Find where the given text appears and provide that cell's center as [x, y] coordinate. 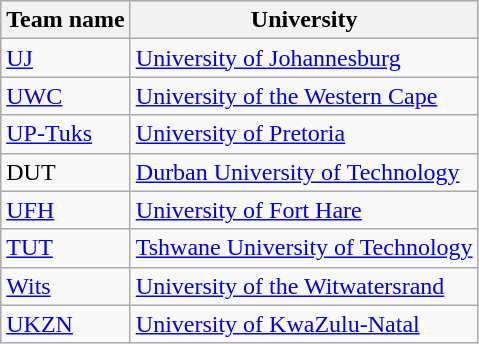
University of Pretoria [304, 134]
University of the Witwatersrand [304, 286]
UP-Tuks [66, 134]
UJ [66, 58]
University of the Western Cape [304, 96]
Durban University of Technology [304, 172]
DUT [66, 172]
UWC [66, 96]
University of Johannesburg [304, 58]
Team name [66, 20]
University of KwaZulu-Natal [304, 324]
Tshwane University of Technology [304, 248]
UKZN [66, 324]
University [304, 20]
TUT [66, 248]
UFH [66, 210]
Wits [66, 286]
University of Fort Hare [304, 210]
